Capture the cell that displays the provided text and extract its [X, Y] central coordinate. 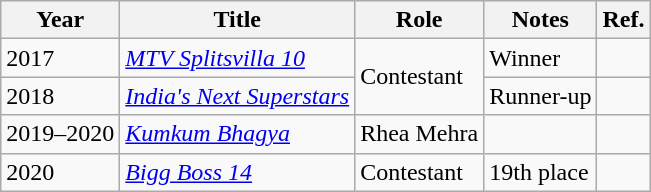
2020 [60, 172]
Year [60, 20]
2018 [60, 96]
India's Next Superstars [238, 96]
19th place [540, 172]
Role [420, 20]
Title [238, 20]
Kumkum Bhagya [238, 134]
Notes [540, 20]
Bigg Boss 14 [238, 172]
Ref. [624, 20]
Runner-up [540, 96]
2017 [60, 58]
MTV Splitsvilla 10 [238, 58]
2019–2020 [60, 134]
Rhea Mehra [420, 134]
Winner [540, 58]
